Find where the given text appears and provide that cell's center as (x, y) coordinate. 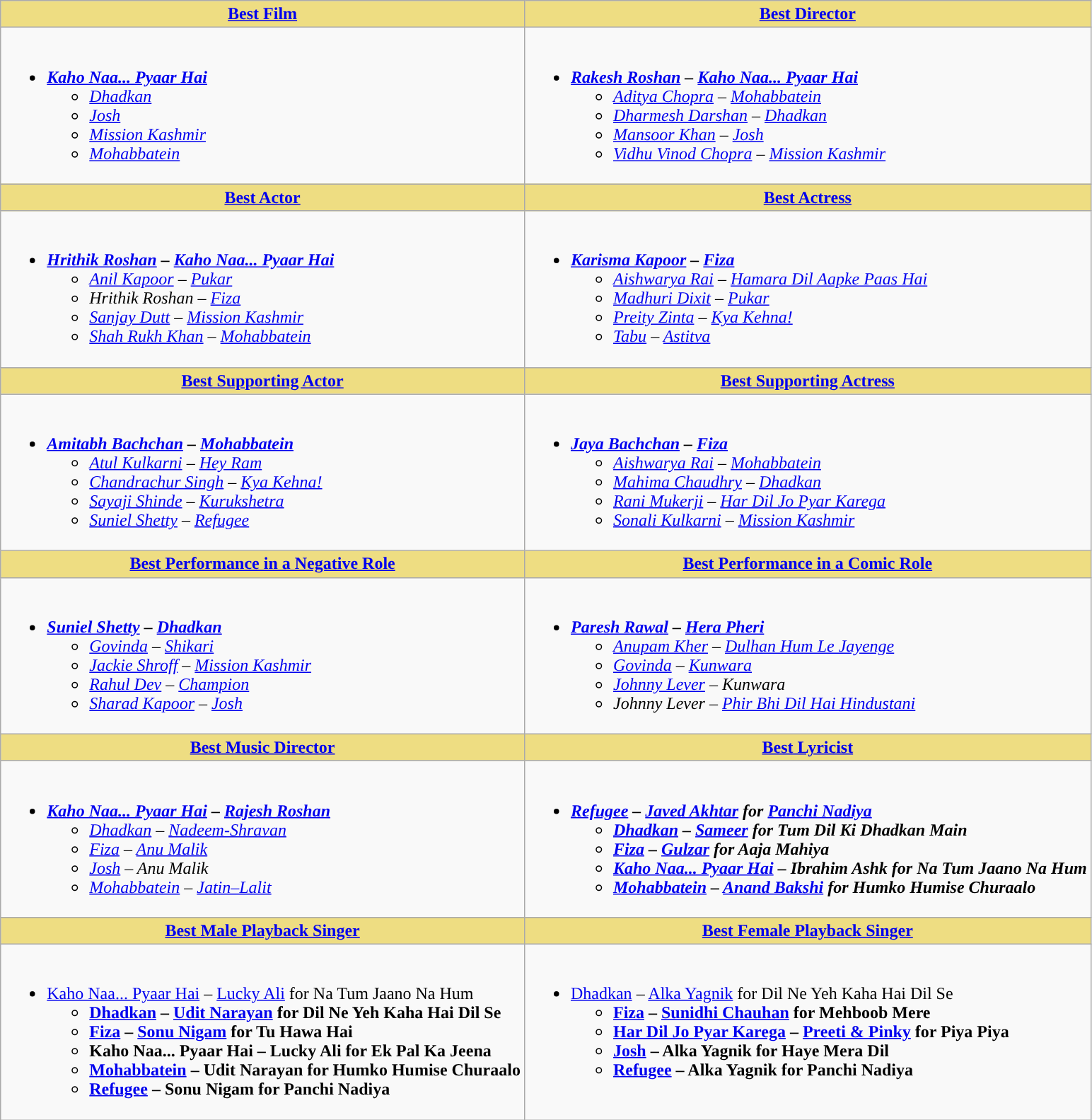
Best Director (808, 14)
Best Female Playback Singer (808, 930)
Amitabh Bachchan – Mohabbatein Atul Kulkarni – Hey RamChandrachur Singh – Kya Kehna!Sayaji Shinde – KurukshetraSuniel Shetty – Refugee (263, 473)
Kaho Naa... Pyaar Hai – Rajesh Roshan Dhadkan – Nadeem-ShravanFiza – Anu MalikJosh – Anu MalikMohabbatein – Jatin–Lalit (263, 839)
Kaho Naa... Pyaar Hai DhadkanJoshMission KashmirMohabbatein (263, 106)
Best Film (263, 14)
Best Performance in a Negative Role (263, 564)
Best Male Playback Singer (263, 930)
Karisma Kapoor – Fiza Aishwarya Rai – Hamara Dil Aapke Paas HaiMadhuri Dixit – PukarPreity Zinta – Kya Kehna!Tabu – Astitva (808, 289)
Suniel Shetty – Dhadkan Govinda – ShikariJackie Shroff – Mission KashmirRahul Dev – ChampionSharad Kapoor – Josh (263, 655)
Best Lyricist (808, 747)
Best Actor (263, 197)
Best Music Director (263, 747)
Jaya Bachchan – Fiza Aishwarya Rai – MohabbateinMahima Chaudhry – DhadkanRani Mukerji – Har Dil Jo Pyar KaregaSonali Kulkarni – Mission Kashmir (808, 473)
Hrithik Roshan – Kaho Naa... Pyaar Hai Anil Kapoor – PukarHrithik Roshan – FizaSanjay Dutt – Mission KashmirShah Rukh Khan – Mohabbatein (263, 289)
Best Supporting Actor (263, 381)
Best Supporting Actress (808, 381)
Rakesh Roshan – Kaho Naa... Pyaar Hai Aditya Chopra – MohabbateinDharmesh Darshan – DhadkanMansoor Khan – JoshVidhu Vinod Chopra – Mission Kashmir (808, 106)
Best Performance in a Comic Role (808, 564)
Best Actress (808, 197)
Paresh Rawal – Hera Pheri Anupam Kher – Dulhan Hum Le JayengeGovinda – KunwaraJohnny Lever – KunwaraJohnny Lever – Phir Bhi Dil Hai Hindustani (808, 655)
